Return the (X, Y) coordinate for the center point of the cell that contains the specified text.  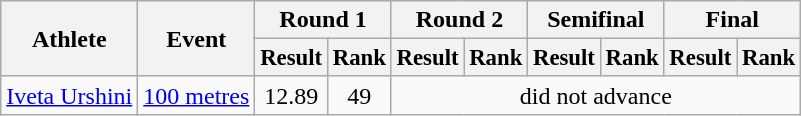
Iveta Urshini (70, 95)
Athlete (70, 39)
Round 2 (459, 20)
Semifinal (596, 20)
100 metres (196, 95)
Event (196, 39)
49 (359, 95)
12.89 (292, 95)
Round 1 (323, 20)
did not advance (596, 95)
Final (732, 20)
